From the cell containing the given text, extract its center point as [x, y] coordinate. 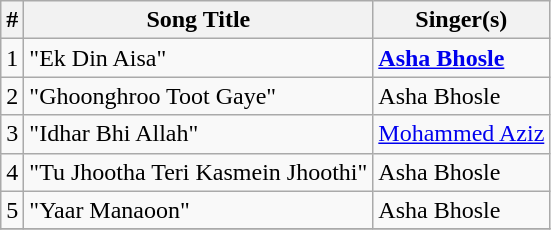
4 [12, 172]
"Ghoonghroo Toot Gaye" [198, 96]
Singer(s) [462, 20]
5 [12, 210]
"Yaar Manaoon" [198, 210]
Song Title [198, 20]
"Tu Jhootha Teri Kasmein Jhoothi" [198, 172]
Mohammed Aziz [462, 134]
"Ek Din Aisa" [198, 58]
# [12, 20]
2 [12, 96]
1 [12, 58]
3 [12, 134]
"Idhar Bhi Allah" [198, 134]
